Output the (X, Y) coordinate of the center of the cell containing the given text.  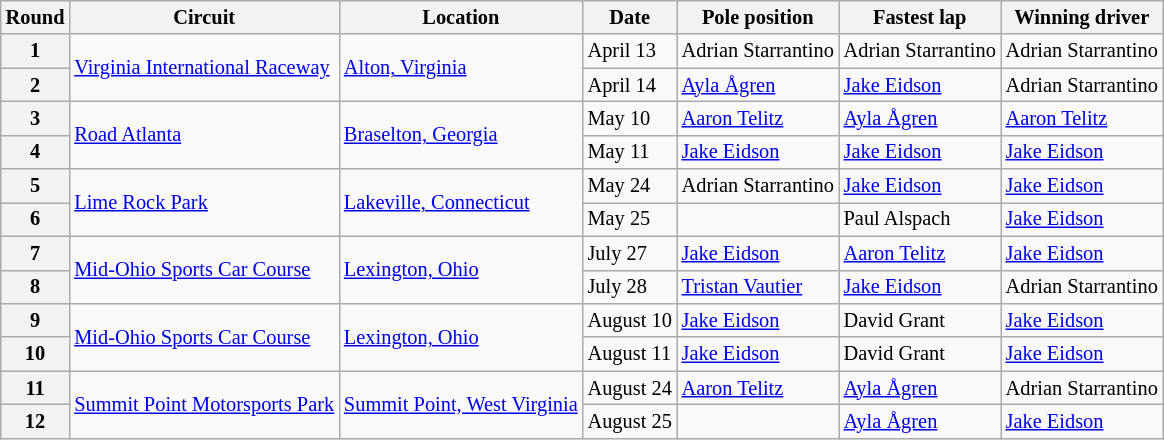
Circuit (204, 17)
Tristan Vautier (758, 287)
Road Atlanta (204, 134)
Braselton, Georgia (461, 134)
May 25 (630, 219)
July 28 (630, 287)
Round (36, 17)
4 (36, 152)
5 (36, 186)
Paul Alspach (920, 219)
9 (36, 320)
Virginia International Raceway (204, 68)
August 10 (630, 320)
Winning driver (1082, 17)
12 (36, 421)
3 (36, 118)
Alton, Virginia (461, 68)
July 27 (630, 253)
August 25 (630, 421)
Summit Point Motorsports Park (204, 404)
Pole position (758, 17)
2 (36, 85)
7 (36, 253)
May 11 (630, 152)
Date (630, 17)
11 (36, 388)
Lime Rock Park (204, 202)
8 (36, 287)
Location (461, 17)
April 14 (630, 85)
6 (36, 219)
Lakeville, Connecticut (461, 202)
1 (36, 51)
Fastest lap (920, 17)
May 24 (630, 186)
Summit Point, West Virginia (461, 404)
May 10 (630, 118)
April 13 (630, 51)
August 24 (630, 388)
August 11 (630, 354)
10 (36, 354)
